Capture the cell that displays the provided text and extract its (x, y) central coordinate. 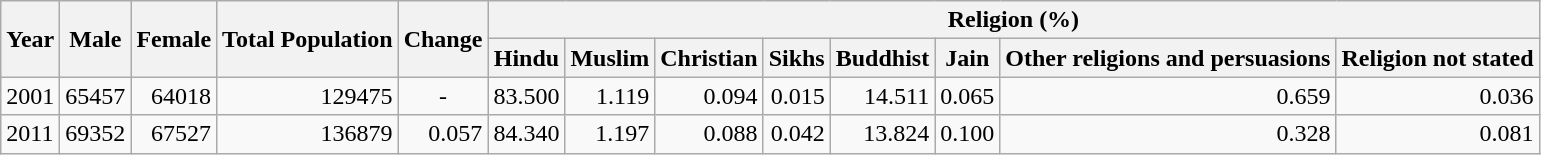
67527 (174, 134)
65457 (96, 96)
Other religions and persuasions (1168, 58)
0.088 (709, 134)
Total Population (308, 39)
64018 (174, 96)
2011 (30, 134)
Christian (709, 58)
0.042 (796, 134)
2001 (30, 96)
129475 (308, 96)
Religion (%) (1014, 20)
13.824 (882, 134)
0.065 (968, 96)
0.100 (968, 134)
0.081 (1438, 134)
Jain (968, 58)
136879 (308, 134)
1.119 (610, 96)
1.197 (610, 134)
Sikhs (796, 58)
Female (174, 39)
Year (30, 39)
Change (443, 39)
0.057 (443, 134)
84.340 (526, 134)
Muslim (610, 58)
83.500 (526, 96)
Buddhist (882, 58)
- (443, 96)
Hindu (526, 58)
14.511 (882, 96)
0.094 (709, 96)
69352 (96, 134)
0.036 (1438, 96)
0.015 (796, 96)
Religion not stated (1438, 58)
0.659 (1168, 96)
0.328 (1168, 134)
Male (96, 39)
